Return [x, y] of the center of cell containing provided text 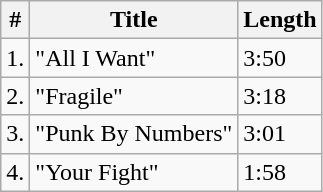
3:01 [280, 134]
4. [16, 172]
3:18 [280, 96]
Title [134, 20]
"Your Fight" [134, 172]
"Punk By Numbers" [134, 134]
1:58 [280, 172]
"Fragile" [134, 96]
# [16, 20]
"All I Want" [134, 58]
Length [280, 20]
3. [16, 134]
1. [16, 58]
2. [16, 96]
3:50 [280, 58]
